Return the (X, Y) coordinate for the center point of the cell that contains the specified text.  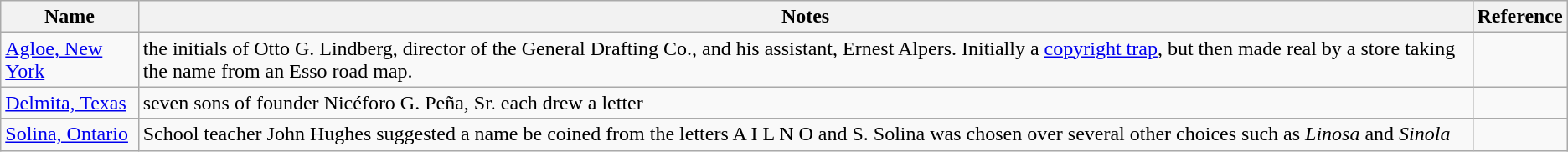
seven sons of founder Nicéforo G. Peña, Sr. each drew a letter (806, 103)
Solina, Ontario (70, 134)
Agloe, New York (70, 60)
Delmita, Texas (70, 103)
Notes (806, 17)
Reference (1519, 17)
Name (70, 17)
